Provide the [x, y] coordinate of the cell's center where the given text is located.  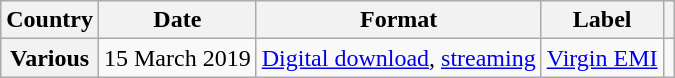
Various [50, 58]
15 March 2019 [177, 58]
Format [398, 20]
Date [177, 20]
Country [50, 20]
Virgin EMI [602, 58]
Digital download, streaming [398, 58]
Label [602, 20]
